Capture the cell that displays the provided text and extract its (X, Y) central coordinate. 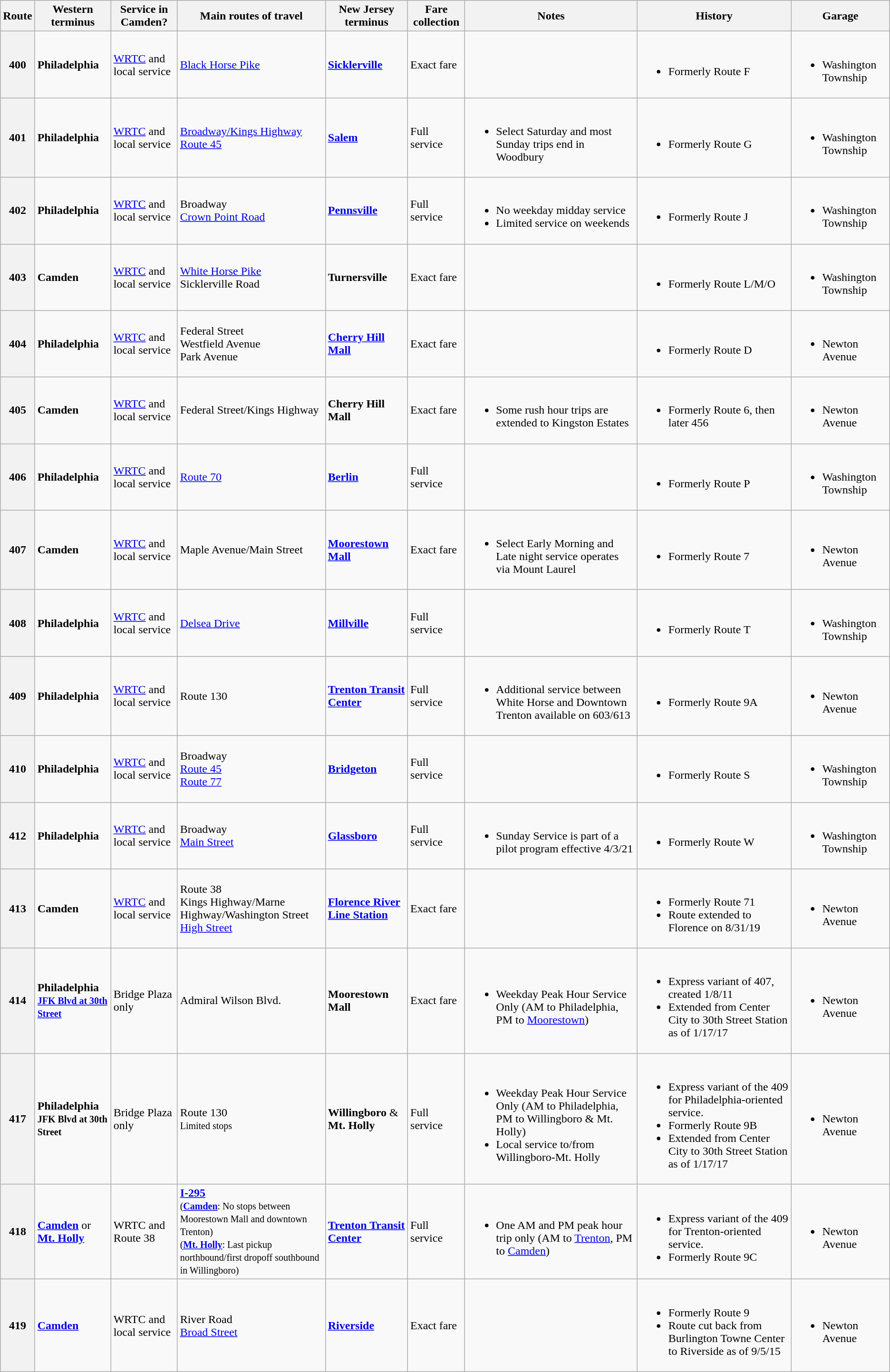
Service in Camden? (144, 16)
Millville (366, 623)
Select Early Morning and Late night service operates via Mount Laurel (551, 550)
WRTC and Route 38 (144, 1232)
413 (18, 909)
Florence River Line Station (366, 909)
No weekday midday serviceLimited service on weekends (551, 211)
One AM and PM peak hour trip only (AM to Trenton, PM to Camden) (551, 1232)
Formerly Route 9A (714, 696)
Route 70 (251, 477)
Main routes of travel (251, 16)
Notes (551, 16)
Admiral Wilson Blvd. (251, 1001)
Sunday Service is part of a pilot program effective 4/3/21 (551, 836)
History (714, 16)
418 (18, 1232)
400 (18, 65)
Sicklerville (366, 65)
403 (18, 277)
402 (18, 211)
Route (18, 16)
Turnersville (366, 277)
Formerly Route J (714, 211)
Select Saturday and most Sunday trips end in Woodbury (551, 138)
Maple Avenue/Main Street (251, 550)
Riverside (366, 1325)
Formerly Route W (714, 836)
Formerly Route G (714, 138)
404 (18, 344)
New Jersey terminus (366, 16)
Delsea Drive (251, 623)
Express variant of 407, created 1/8/11Extended from Center City to 30th Street Station as of 1/17/17 (714, 1001)
Formerly Route P (714, 477)
Formerly Route D (714, 344)
Route 38Kings Highway/Marne Highway/Washington StreetHigh Street (251, 909)
River RoadBroad Street (251, 1325)
412 (18, 836)
Glassboro (366, 836)
Western terminus (73, 16)
Garage (841, 16)
Weekday Peak Hour Service Only (AM to Philadelphia, PM to Willingboro & Mt. Holly)Local service to/from Willingboro-Mt. Holly (551, 1119)
Formerly Route 6, then later 456 (714, 410)
Willingboro & Mt. Holly (366, 1119)
Additional service between White Horse and Downtown Trenton available on 603/613 (551, 696)
419 (18, 1325)
Express variant of the 409 for Philadelphia-oriented service.Formerly Route 9BExtended from Center City to 30th Street Station as of 1/17/17 (714, 1119)
Black Horse Pike (251, 65)
Formerly Route 7 (714, 550)
BroadwayCrown Point Road (251, 211)
409 (18, 696)
Formerly Route L/M/O (714, 277)
406 (18, 477)
401 (18, 138)
Broadway/Kings HighwayRoute 45 (251, 138)
Formerly Route 71Route extended to Florence on 8/31/19 (714, 909)
Federal Street/Kings Highway (251, 410)
417 (18, 1119)
Formerly Route T (714, 623)
Route 130 Limited stops (251, 1119)
Federal StreetWestfield AvenuePark Avenue (251, 344)
414 (18, 1001)
BroadwayMain Street (251, 836)
408 (18, 623)
Fare collection (436, 16)
Pennsville (366, 211)
Berlin (366, 477)
Formerly Route F (714, 65)
Route 130 (251, 696)
Some rush hour trips are extended to Kingston Estates (551, 410)
BroadwayRoute 45Route 77 (251, 769)
407 (18, 550)
Bridgeton (366, 769)
Express variant of the 409 for Trenton-oriented service.Formerly Route 9C (714, 1232)
410 (18, 769)
405 (18, 410)
Salem (366, 138)
I-295(Camden: No stops between Moorestown Mall and downtown Trenton)(Mt. Holly: Last pickup northbound/first dropoff southbound in Willingboro) (251, 1232)
Weekday Peak Hour Service Only (AM to Philadelphia, PM to Moorestown) (551, 1001)
Camden or Mt. Holly (73, 1232)
Formerly Route S (714, 769)
Formerly Route 9Route cut back from Burlington Towne Center to Riverside as of 9/5/15 (714, 1325)
White Horse PikeSicklerville Road (251, 277)
